From the cell containing the given text, extract its center point as [X, Y] coordinate. 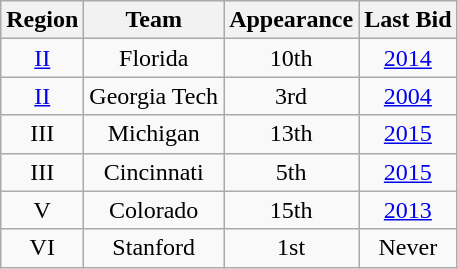
Colorado [154, 210]
2013 [408, 210]
Region [42, 20]
Never [408, 248]
Last Bid [408, 20]
3rd [292, 96]
V [42, 210]
Team [154, 20]
15th [292, 210]
2004 [408, 96]
Florida [154, 58]
13th [292, 134]
2014 [408, 58]
10th [292, 58]
Michigan [154, 134]
5th [292, 172]
Georgia Tech [154, 96]
Stanford [154, 248]
Appearance [292, 20]
Cincinnati [154, 172]
VI [42, 248]
1st [292, 248]
